Scan for the cell matching the given text and deliver its [X, Y] coordinate at center. 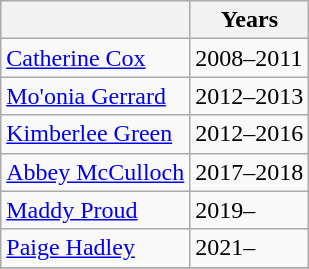
Catherine Cox [96, 58]
Years [250, 20]
2019– [250, 210]
Kimberlee Green [96, 134]
Mo'onia Gerrard [96, 96]
Paige Hadley [96, 248]
2021– [250, 248]
2012–2013 [250, 96]
2012–2016 [250, 134]
2008–2011 [250, 58]
Abbey McCulloch [96, 172]
2017–2018 [250, 172]
Maddy Proud [96, 210]
